Return [x, y] of the center of cell containing provided text 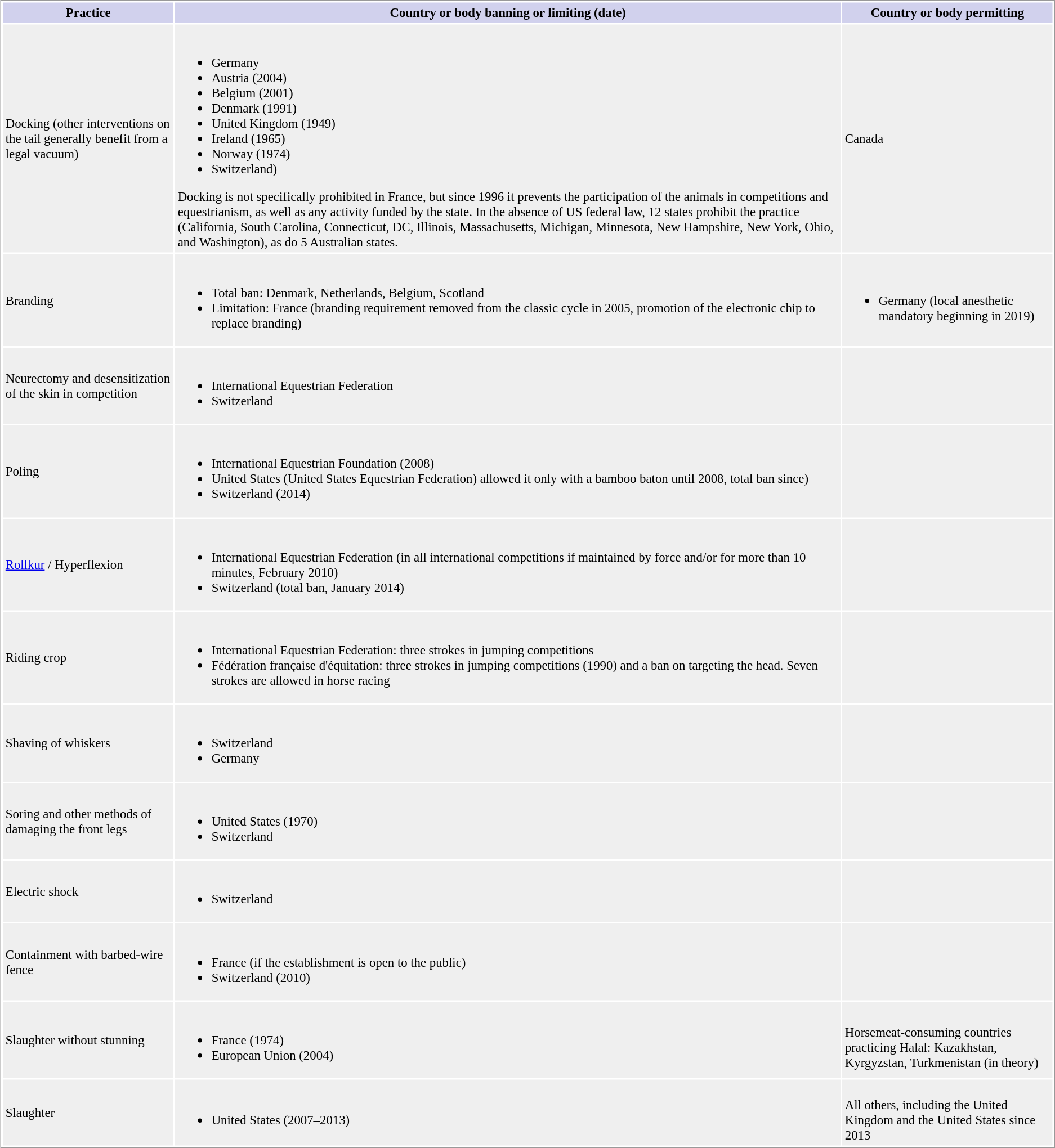
Neurectomy and desensitization of the skin in competition [88, 386]
Containment with barbed-wire fence [88, 962]
Country or body banning or limiting (date) [508, 12]
SwitzerlandGermany [508, 743]
Rollkur / Hyperflexion [88, 565]
Branding [88, 301]
All others, including the United Kingdom and the United States since 2013 [947, 1113]
Riding crop [88, 657]
Slaughter [88, 1113]
Germany (local anesthetic mandatory beginning in 2019) [947, 301]
Docking (other interventions on the tail generally benefit from a legal vacuum) [88, 139]
France (1974)European Union (2004) [508, 1040]
Practice [88, 12]
Canada [947, 139]
Electric shock [88, 891]
Country or body permitting [947, 12]
Soring and other methods of damaging the front legs [88, 821]
Slaughter without stunning [88, 1040]
Horsemeat-consuming countries practicing Halal: Kazakhstan, Kyrgyzstan, Turkmenistan (in theory) [947, 1040]
France (if the establishment is open to the public)Switzerland (2010) [508, 962]
United States (1970)Switzerland [508, 821]
United States (2007–2013) [508, 1113]
Switzerland [508, 891]
International Equestrian FederationSwitzerland [508, 386]
Poling [88, 472]
Shaving of whiskers [88, 743]
